Provide the [x, y] coordinate of the cell's center where the given text is located.  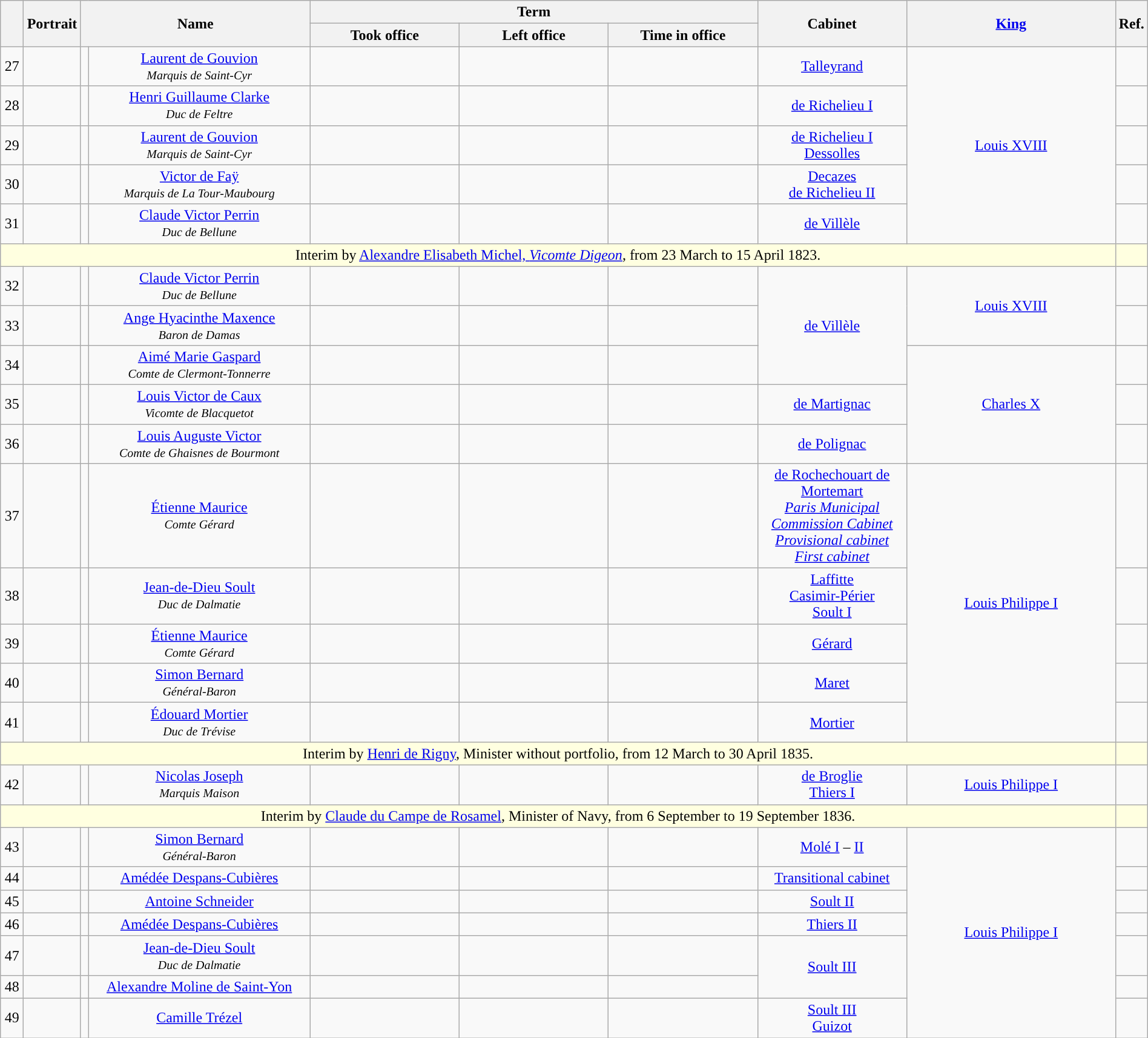
42 [12, 784]
33 [12, 326]
Antoine Schneider [199, 901]
28 [12, 105]
Portrait [52, 24]
de Polignac [832, 443]
Nicolas JosephMarquis Maison [199, 784]
Name [195, 24]
31 [12, 224]
30 [12, 184]
Time in office [683, 35]
Transitional cabinet [832, 878]
39 [12, 644]
27 [12, 67]
37 [12, 516]
45 [12, 901]
Gérard [832, 644]
LaffitteCasimir-PérierSoult I [832, 596]
36 [12, 443]
Victor de FaÿMarquis de La Tour-Maubourg [199, 184]
Interim by Alexandre Elisabeth Michel, Vicomte Digeon, from 23 March to 15 April 1823. [558, 255]
43 [12, 847]
de BroglieThiers I [832, 784]
Interim by Henri de Rigny, Minister without portfolio, from 12 March to 30 April 1835. [558, 754]
de Richelieu IDessolles [832, 145]
King [1011, 24]
29 [12, 145]
Camille Trézel [199, 1018]
41 [12, 723]
Took office [384, 35]
34 [12, 364]
32 [12, 286]
Édouard MortierDuc de Trévise [199, 723]
Soult II [832, 901]
47 [12, 955]
48 [12, 987]
Maret [832, 683]
de Rochechouart de MortemartParis Municipal Commission CabinetProvisional cabinetFirst cabinet [832, 516]
Aimé Marie GaspardComte de Clermont-Tonnerre [199, 364]
49 [12, 1018]
44 [12, 878]
Charles X [1011, 404]
de Martignac [832, 404]
Soult IIIGuizot [832, 1018]
Henri Guillaume ClarkeDuc de Feltre [199, 105]
Cabinet [832, 24]
40 [12, 683]
Left office [533, 35]
Louis Auguste VictorComte de Ghaisnes de Bourmont [199, 443]
Alexandre Moline de Saint-Yon [199, 987]
Soult III [832, 967]
Term [534, 12]
Ange Hyacinthe MaxenceBaron de Damas [199, 326]
Mortier [832, 723]
Ref. [1131, 24]
Thiers II [832, 924]
Louis Victor de CauxVicomte de Blacquetot [199, 404]
35 [12, 404]
Decazesde Richelieu II [832, 184]
38 [12, 596]
de Richelieu I [832, 105]
Talleyrand [832, 67]
Interim by Claude du Campe de Rosamel, Minister of Navy, from 6 September to 19 September 1836. [558, 816]
46 [12, 924]
Molé I – II [832, 847]
